Return the (X, Y) coordinate for the center point of the cell that contains the specified text.  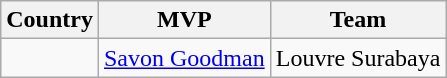
Louvre Surabaya (358, 58)
Savon Goodman (184, 58)
Country (50, 20)
MVP (184, 20)
Team (358, 20)
